Scan for the cell matching the given text and deliver its (x, y) coordinate at center. 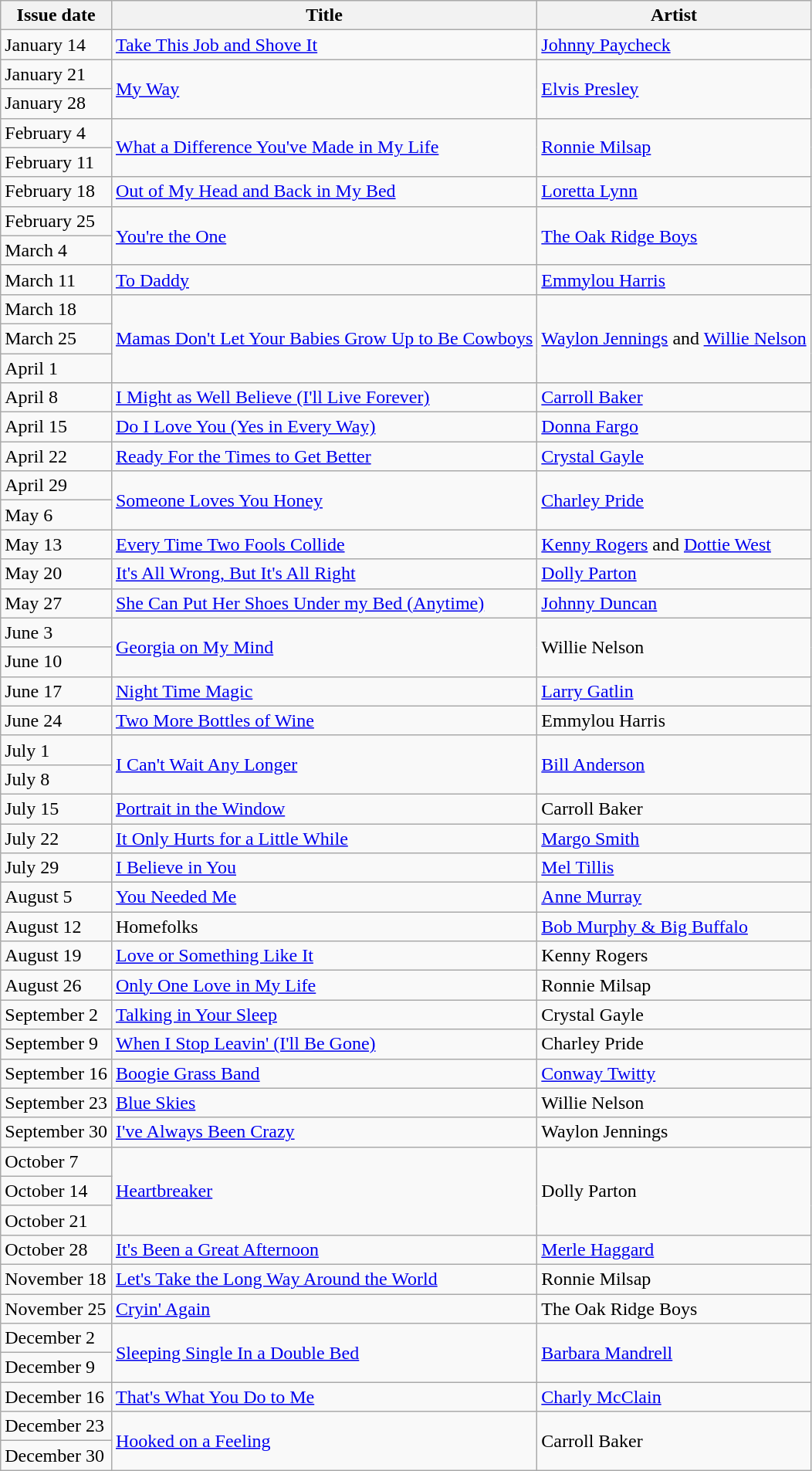
April 1 (56, 368)
Two More Bottles of Wine (324, 720)
August 5 (56, 897)
February 11 (56, 162)
January 28 (56, 103)
January 21 (56, 74)
Donna Fargo (674, 427)
Sleeping Single In a Double Bed (324, 1353)
She Can Put Her Shoes Under my Bed (Anytime) (324, 603)
November 18 (56, 1279)
November 25 (56, 1309)
Only One Love in My Life (324, 985)
Talking in Your Sleep (324, 1015)
You're the One (324, 236)
Blue Skies (324, 1103)
I've Always Been Crazy (324, 1132)
July 8 (56, 779)
August 19 (56, 956)
Heartbreaker (324, 1191)
Conway Twitty (674, 1073)
Cryin' Again (324, 1309)
August 26 (56, 985)
October 28 (56, 1249)
February 25 (56, 221)
July 22 (56, 838)
March 18 (56, 309)
May 20 (56, 574)
Larry Gatlin (674, 691)
Out of My Head and Back in My Bed (324, 192)
March 25 (56, 338)
You Needed Me (324, 897)
Night Time Magic (324, 691)
Kenny Rogers and Dottie West (674, 544)
January 14 (56, 45)
Boogie Grass Band (324, 1073)
Johnny Duncan (674, 603)
December 16 (56, 1397)
Bill Anderson (674, 764)
June 3 (56, 632)
To Daddy (324, 280)
March 4 (56, 250)
Love or Something Like It (324, 956)
Issue date (56, 15)
Ready For the Times to Get Better (324, 456)
Loretta Lynn (674, 192)
July 1 (56, 750)
Georgia on My Mind (324, 647)
December 30 (56, 1456)
April 8 (56, 398)
September 16 (56, 1073)
July 15 (56, 808)
June 17 (56, 691)
Elvis Presley (674, 89)
September 23 (56, 1103)
September 9 (56, 1044)
I Believe in You (324, 868)
Homefolks (324, 927)
August 12 (56, 927)
Barbara Mandrell (674, 1353)
Portrait in the Window (324, 808)
Let's Take the Long Way Around the World (324, 1279)
Kenny Rogers (674, 956)
May 27 (56, 603)
September 30 (56, 1132)
My Way (324, 89)
Bob Murphy & Big Buffalo (674, 927)
May 6 (56, 515)
Margo Smith (674, 838)
December 9 (56, 1368)
June 10 (56, 662)
I Can't Wait Any Longer (324, 764)
April 29 (56, 486)
It's Been a Great Afternoon (324, 1249)
It's All Wrong, But It's All Right (324, 574)
Mel Tillis (674, 868)
Every Time Two Fools Collide (324, 544)
September 2 (56, 1015)
December 23 (56, 1426)
When I Stop Leavin' (I'll Be Gone) (324, 1044)
Do I Love You (Yes in Every Way) (324, 427)
Take This Job and Shove It (324, 45)
Hooked on a Feeling (324, 1441)
Waylon Jennings and Willie Nelson (674, 338)
I Might as Well Believe (I'll Live Forever) (324, 398)
Mamas Don't Let Your Babies Grow Up to Be Cowboys (324, 338)
April 15 (56, 427)
October 21 (56, 1220)
February 18 (56, 192)
October 7 (56, 1161)
Waylon Jennings (674, 1132)
February 4 (56, 133)
Johnny Paycheck (674, 45)
Title (324, 15)
What a Difference You've Made in My Life (324, 147)
May 13 (56, 544)
Merle Haggard (674, 1249)
December 2 (56, 1338)
April 22 (56, 456)
Charly McClain (674, 1397)
Artist (674, 15)
October 14 (56, 1191)
That's What You Do to Me (324, 1397)
Anne Murray (674, 897)
It Only Hurts for a Little While (324, 838)
July 29 (56, 868)
Someone Loves You Honey (324, 500)
June 24 (56, 720)
March 11 (56, 280)
